Locate the cell with the specified text and output its (x, y) center coordinate. 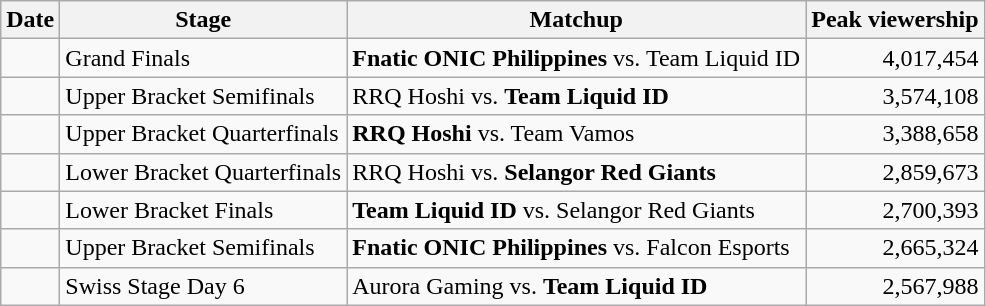
RRQ Hoshi vs. Selangor Red Giants (576, 172)
RRQ Hoshi vs. Team Vamos (576, 134)
Grand Finals (204, 58)
Team Liquid ID vs. Selangor Red Giants (576, 210)
2,859,673 (895, 172)
Upper Bracket Quarterfinals (204, 134)
2,665,324 (895, 248)
Matchup (576, 20)
3,574,108 (895, 96)
Aurora Gaming vs. Team Liquid ID (576, 286)
2,700,393 (895, 210)
Swiss Stage Day 6 (204, 286)
4,017,454 (895, 58)
Stage (204, 20)
Fnatic ONIC Philippines vs. Team Liquid ID (576, 58)
Date (30, 20)
Lower Bracket Quarterfinals (204, 172)
Lower Bracket Finals (204, 210)
RRQ Hoshi vs. Team Liquid ID (576, 96)
Peak viewership (895, 20)
2,567,988 (895, 286)
3,388,658 (895, 134)
Fnatic ONIC Philippines vs. Falcon Esports (576, 248)
